Scan for the cell matching the given text and deliver its [x, y] coordinate at center. 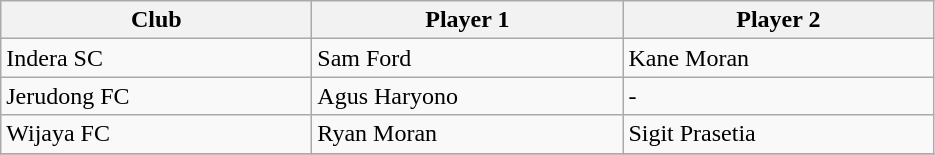
Agus Haryono [468, 96]
Ryan Moran [468, 134]
Player 1 [468, 20]
Player 2 [778, 20]
Wijaya FC [156, 134]
Kane Moran [778, 58]
Indera SC [156, 58]
Jerudong FC [156, 96]
Club [156, 20]
Sigit Prasetia [778, 134]
- [778, 96]
Sam Ford [468, 58]
